From the cell containing the given text, extract its center point as (x, y) coordinate. 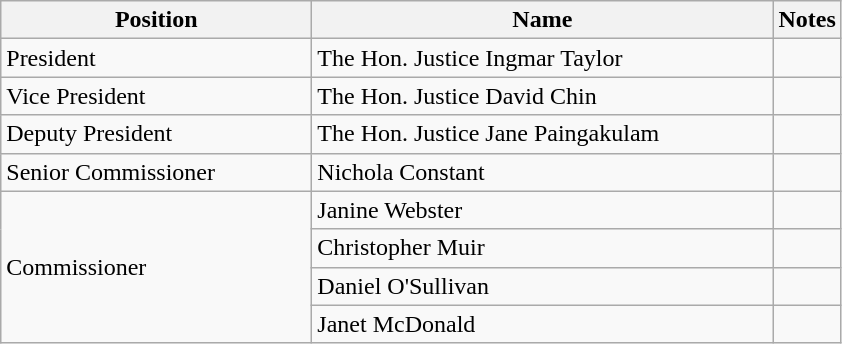
Janine Webster (542, 210)
Vice President (156, 96)
Christopher Muir (542, 248)
Deputy President (156, 134)
Nichola Constant (542, 172)
The Hon. Justice Jane Paingakulam (542, 134)
Commissioner (156, 267)
Notes (807, 20)
Name (542, 20)
Position (156, 20)
Senior Commissioner (156, 172)
The Hon. Justice Ingmar Taylor (542, 58)
Daniel O'Sullivan (542, 286)
Janet McDonald (542, 324)
President (156, 58)
The Hon. Justice David Chin (542, 96)
